Pinpoint the cell where the given text exists, returning its (x, y) midpoint coordinate. 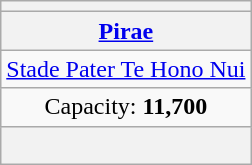
Capacity: 11,700 (126, 107)
Stade Pater Te Hono Nui (126, 69)
Pirae (126, 31)
